From the cell containing the given text, extract its center point as (X, Y) coordinate. 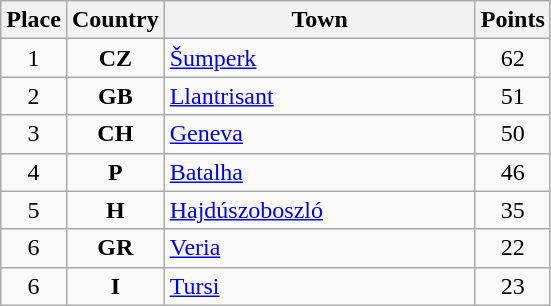
CH (115, 134)
Šumperk (320, 58)
62 (512, 58)
I (115, 286)
46 (512, 172)
GR (115, 248)
Town (320, 20)
Veria (320, 248)
H (115, 210)
50 (512, 134)
1 (34, 58)
4 (34, 172)
Llantrisant (320, 96)
51 (512, 96)
Place (34, 20)
35 (512, 210)
23 (512, 286)
Batalha (320, 172)
Points (512, 20)
P (115, 172)
Tursi (320, 286)
22 (512, 248)
CZ (115, 58)
Geneva (320, 134)
Country (115, 20)
2 (34, 96)
3 (34, 134)
GB (115, 96)
Hajdúszoboszló (320, 210)
5 (34, 210)
